Capture the cell that displays the provided text and extract its [X, Y] central coordinate. 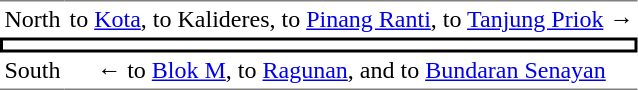
North [32, 19]
to Kota, to Kalideres, to Pinang Ranti, to Tanjung Priok → [352, 19]
← to Blok M, to Ragunan, and to Bundaran Senayan [352, 71]
South [32, 71]
